From the cell containing the given text, extract its center point as (x, y) coordinate. 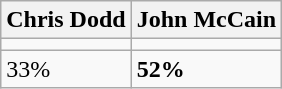
52% (206, 69)
John McCain (206, 20)
33% (66, 69)
Chris Dodd (66, 20)
